Scan for the cell matching the given text and deliver its [x, y] coordinate at center. 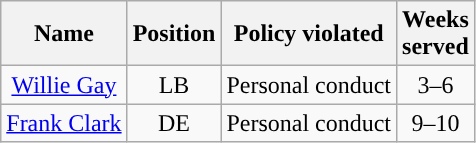
Willie Gay [64, 85]
Policy violated [309, 34]
LB [174, 85]
DE [174, 123]
Weeksserved [436, 34]
Frank Clark [64, 123]
Position [174, 34]
Name [64, 34]
9–10 [436, 123]
3–6 [436, 85]
